Search for the cell housing the specified text and yield its [X, Y] center coordinate. 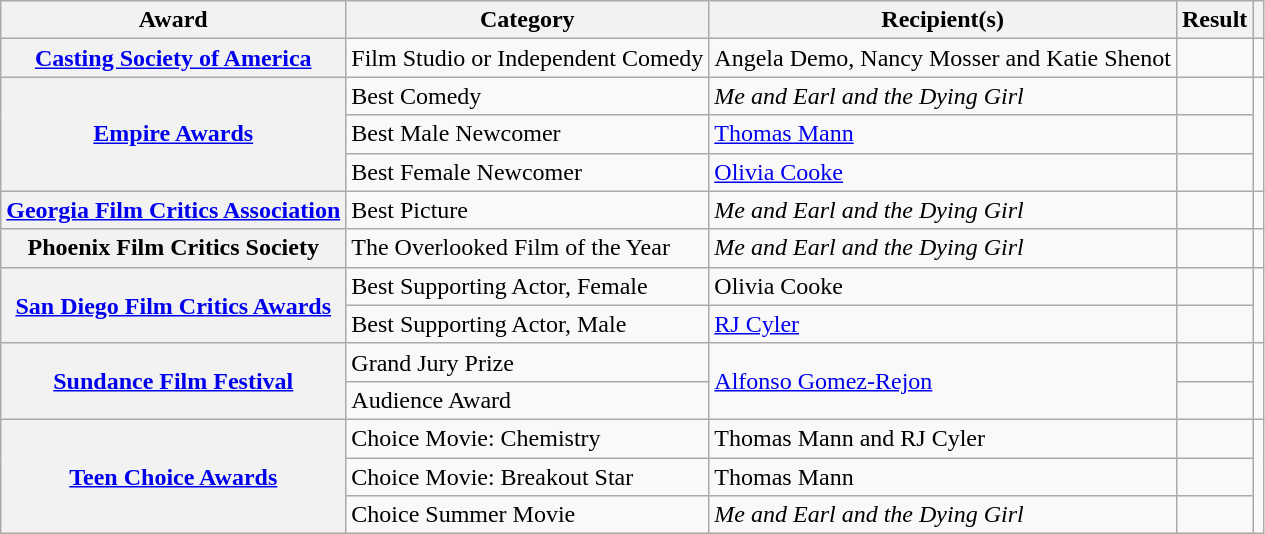
Choice Movie: Chemistry [528, 438]
Choice Movie: Breakout Star [528, 477]
Casting Society of America [174, 58]
Sundance Film Festival [174, 381]
San Diego Film Critics Awards [174, 305]
Recipient(s) [943, 20]
Angela Demo, Nancy Mosser and Katie Shenot [943, 58]
Result [1214, 20]
Choice Summer Movie [528, 515]
Best Comedy [528, 96]
Alfonso Gomez-Rejon [943, 381]
Award [174, 20]
Phoenix Film Critics Society [174, 248]
Best Female Newcomer [528, 172]
Category [528, 20]
Best Male Newcomer [528, 134]
Empire Awards [174, 134]
Best Supporting Actor, Male [528, 324]
RJ Cyler [943, 324]
Thomas Mann and RJ Cyler [943, 438]
Teen Choice Awards [174, 476]
Audience Award [528, 400]
Best Picture [528, 210]
Grand Jury Prize [528, 362]
Georgia Film Critics Association [174, 210]
Film Studio or Independent Comedy [528, 58]
The Overlooked Film of the Year [528, 248]
Best Supporting Actor, Female [528, 286]
